Extract the (x, y) coordinate from the center of the cell holding the provided text.  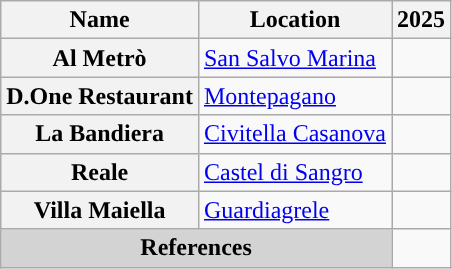
Reale (100, 172)
San Salvo Marina (294, 58)
References (196, 248)
Al Metrò (100, 58)
D.One Restaurant (100, 96)
Villa Maiella (100, 210)
Civitella Casanova (294, 134)
La Bandiera (100, 134)
Castel di Sangro (294, 172)
Montepagano (294, 96)
Guardiagrele (294, 210)
Location (294, 20)
Name (100, 20)
2025 (422, 20)
